Detect which cell encompasses the target text, then output its (X, Y) center coordinate. 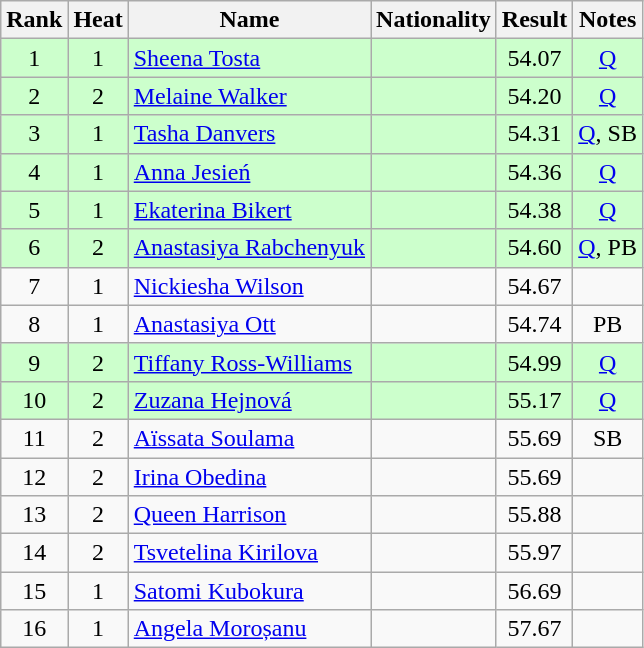
12 (34, 477)
7 (34, 286)
9 (34, 362)
Tasha Danvers (249, 134)
Result (534, 20)
Nationality (434, 20)
Rank (34, 20)
Anna Jesień (249, 172)
Notes (608, 20)
3 (34, 134)
Aïssata Soulama (249, 438)
14 (34, 553)
55.97 (534, 553)
13 (34, 515)
Angela Moroșanu (249, 629)
Sheena Tosta (249, 58)
4 (34, 172)
PB (608, 324)
Ekaterina Bikert (249, 210)
Zuzana Hejnová (249, 400)
8 (34, 324)
Melaine Walker (249, 96)
54.31 (534, 134)
Anastasiya Rabchenyuk (249, 248)
55.88 (534, 515)
54.20 (534, 96)
Irina Obedina (249, 477)
Q, SB (608, 134)
54.38 (534, 210)
57.67 (534, 629)
Tsvetelina Kirilova (249, 553)
15 (34, 591)
Heat (98, 20)
54.60 (534, 248)
54.67 (534, 286)
54.36 (534, 172)
5 (34, 210)
54.07 (534, 58)
56.69 (534, 591)
Queen Harrison (249, 515)
6 (34, 248)
55.17 (534, 400)
Anastasiya Ott (249, 324)
SB (608, 438)
10 (34, 400)
Tiffany Ross-Williams (249, 362)
54.99 (534, 362)
Satomi Kubokura (249, 591)
Q, PB (608, 248)
11 (34, 438)
54.74 (534, 324)
16 (34, 629)
Name (249, 20)
Nickiesha Wilson (249, 286)
